For the text-containing cell, return its midpoint in [x, y] coordinate format. 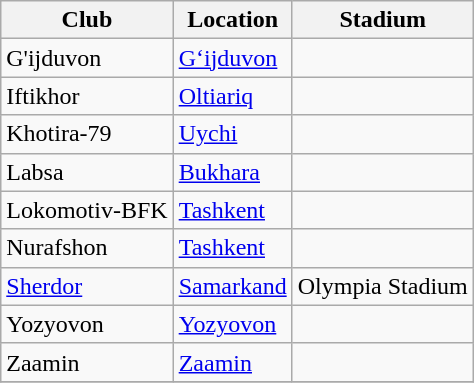
Khotira-79 [87, 134]
Oltiariq [232, 96]
Uychi [232, 134]
Samarkand [232, 286]
Labsa [87, 172]
Lokomotiv-BFK [87, 210]
Club [87, 20]
Olympia Stadium [382, 286]
Bukhara [232, 172]
Location [232, 20]
Iftikhor [87, 96]
Nurafshon [87, 248]
G'ijduvon [87, 58]
G‘ijduvon [232, 58]
Stadium [382, 20]
Sherdor [87, 286]
